Scan for the cell matching the given text and deliver its [X, Y] coordinate at center. 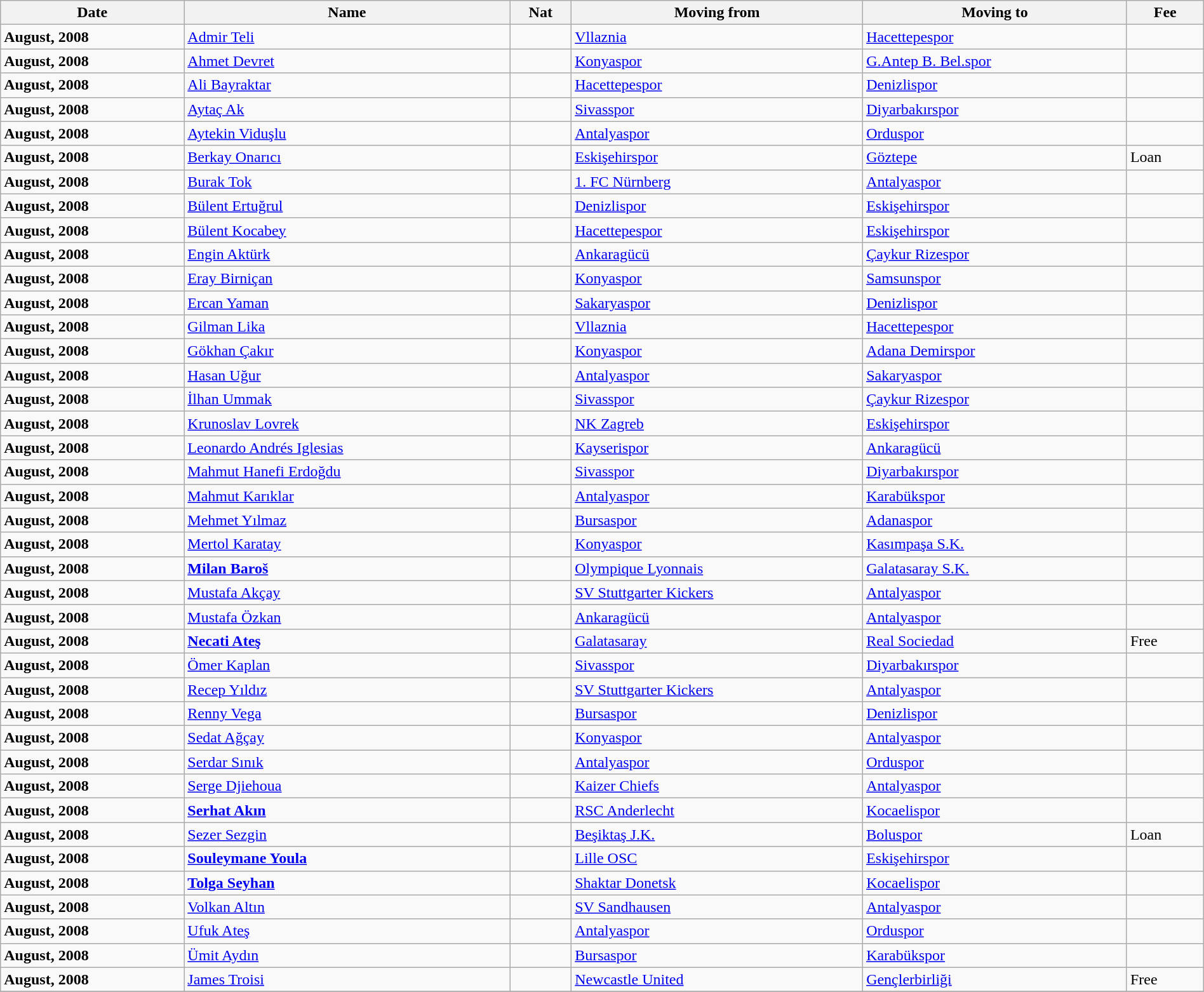
RSC Anderlecht [718, 810]
Sezer Sezgin [347, 834]
Beşiktaş J.K. [718, 834]
İlhan Ummak [347, 399]
Fee [1165, 13]
Eray Birniçan [347, 278]
Mustafa Özkan [347, 617]
Gökhan Çakır [347, 351]
Ercan Yaman [347, 303]
1. FC Nürnberg [718, 182]
Samsunspor [995, 278]
Hasan Uğur [347, 375]
Berkay Onarıcı [347, 158]
Mertol Karatay [347, 544]
James Troisi [347, 979]
Galatasaray S.K. [995, 568]
Ömer Kaplan [347, 665]
SV Sandhausen [718, 907]
Recep Yıldız [347, 689]
Volkan Altın [347, 907]
Gençlerbirliği [995, 979]
Göztepe [995, 158]
Kasımpaşa S.K. [995, 544]
Ümit Aydın [347, 955]
Real Sociedad [995, 641]
Krunoslav Lovrek [347, 424]
Shaktar Donetsk [718, 883]
Milan Baroš [347, 568]
Mehmet Yılmaz [347, 520]
Kaizer Chiefs [718, 786]
Moving from [718, 13]
Name [347, 13]
Mahmut Hanefi Erdoğdu [347, 472]
Aytekin Viduşlu [347, 133]
Olympique Lyonnais [718, 568]
Admir Teli [347, 37]
Serdar Sınık [347, 762]
Sedat Ağçay [347, 738]
Bülent Kocabey [347, 230]
Boluspor [995, 834]
Mustafa Akçay [347, 593]
Ufuk Ateş [347, 931]
Adana Demirspor [995, 351]
Mahmut Karıklar [347, 496]
Serge Djiehoua [347, 786]
Adanaspor [995, 520]
G.Antep B. Bel.spor [995, 61]
Ali Bayraktar [347, 85]
Bülent Ertuğrul [347, 206]
Date [93, 13]
Necati Ateş [347, 641]
Gilman Lika [347, 327]
Aytaç Ak [347, 109]
Tolga Seyhan [347, 883]
Nat [541, 13]
Galatasaray [718, 641]
Newcastle United [718, 979]
Lille OSC [718, 859]
Ahmet Devret [347, 61]
Leonardo Andrés Iglesias [347, 448]
Serhat Akın [347, 810]
Moving to [995, 13]
Engin Aktürk [347, 254]
Renny Vega [347, 714]
Souleymane Youla [347, 859]
Kayserispor [718, 448]
Burak Tok [347, 182]
NK Zagreb [718, 424]
